Pinpoint the cell where the given text exists, returning its [X, Y] midpoint coordinate. 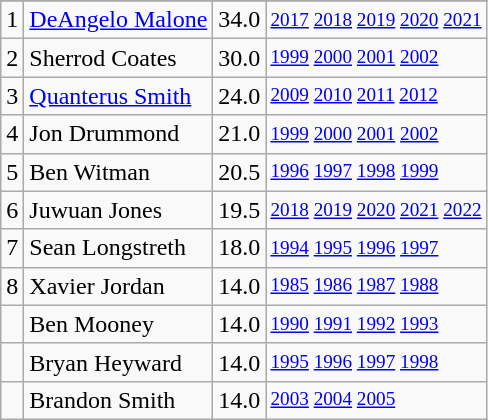
1996 1997 1998 1999 [376, 172]
Bryan Heyward [118, 362]
6 [12, 210]
Ben Mooney [118, 324]
Juwuan Jones [118, 210]
2018 2019 2020 2021 2022 [376, 210]
Brandon Smith [118, 400]
7 [12, 248]
34.0 [240, 20]
Xavier Jordan [118, 286]
DeAngelo Malone [118, 20]
2017 2018 2019 2020 2021 [376, 20]
4 [12, 134]
Ben Witman [118, 172]
19.5 [240, 210]
5 [12, 172]
2 [12, 58]
Sean Longstreth [118, 248]
1985 1986 1987 1988 [376, 286]
2009 2010 2011 2012 [376, 96]
1 [12, 20]
1990 1991 1992 1993 [376, 324]
30.0 [240, 58]
1995 1996 1997 1998 [376, 362]
2003 2004 2005 [376, 400]
8 [12, 286]
18.0 [240, 248]
3 [12, 96]
Sherrod Coates [118, 58]
24.0 [240, 96]
Quanterus Smith [118, 96]
21.0 [240, 134]
1994 1995 1996 1997 [376, 248]
Jon Drummond [118, 134]
20.5 [240, 172]
